Provide the [x, y] coordinate of the cell's center where the given text is located.  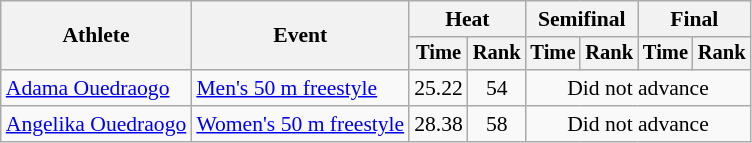
58 [497, 124]
Heat [467, 19]
Event [300, 36]
Adama Ouedraogo [96, 88]
54 [497, 88]
Semifinal [582, 19]
Men's 50 m freestyle [300, 88]
25.22 [438, 88]
28.38 [438, 124]
Athlete [96, 36]
Women's 50 m freestyle [300, 124]
Final [694, 19]
Angelika Ouedraogo [96, 124]
